For the text-containing cell, return its midpoint in (x, y) coordinate format. 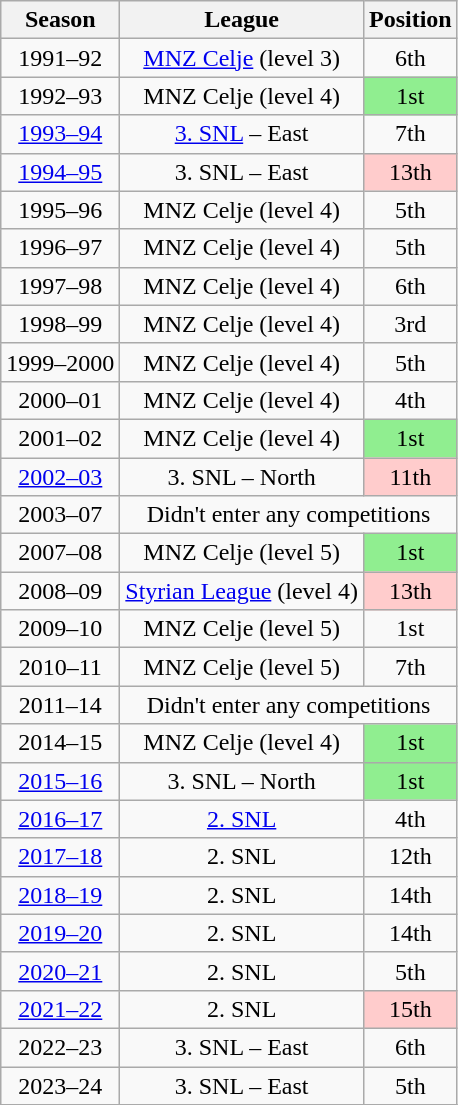
1992–93 (60, 96)
1997–98 (60, 286)
1999–2000 (60, 362)
Season (60, 20)
12th (410, 857)
2023–24 (60, 1085)
2017–18 (60, 857)
1993–94 (60, 134)
2016–17 (60, 819)
2007–08 (60, 553)
2010–11 (60, 667)
2008–09 (60, 591)
2019–20 (60, 933)
2020–21 (60, 971)
Position (410, 20)
1995–96 (60, 210)
3rd (410, 324)
2011–14 (60, 705)
2021–22 (60, 1009)
1996–97 (60, 248)
2009–10 (60, 629)
2022–23 (60, 1047)
1991–92 (60, 58)
Styrian League (level 4) (242, 591)
2003–07 (60, 515)
15th (410, 1009)
2018–19 (60, 895)
1998–99 (60, 324)
1994–95 (60, 172)
2015–16 (60, 781)
2000–01 (60, 400)
2014–15 (60, 743)
MNZ Celje (level 3) (242, 58)
2002–03 (60, 477)
11th (410, 477)
League (242, 20)
2001–02 (60, 438)
